Provide the [X, Y] coordinate of the cell's center where the given text is located.  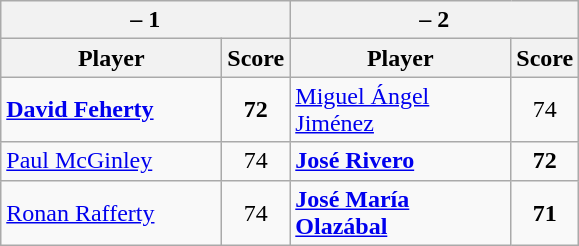
David Feherty [112, 110]
– 2 [434, 20]
Paul McGinley [112, 161]
– 1 [146, 20]
71 [545, 212]
José Rivero [400, 161]
Ronan Rafferty [112, 212]
Miguel Ángel Jiménez [400, 110]
José María Olazábal [400, 212]
